Return [x, y] of the center of cell containing provided text 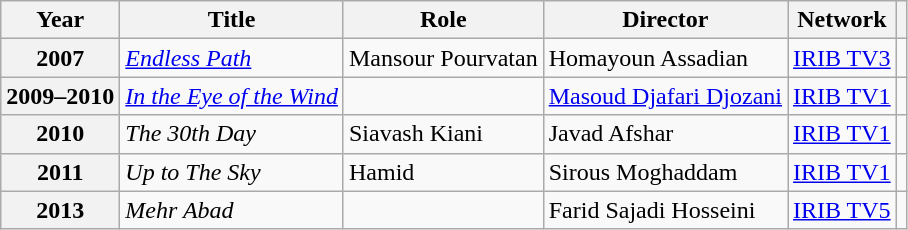
2007 [60, 58]
In the Eye of the Wind [232, 96]
IRIB TV3 [842, 58]
2013 [60, 210]
Endless Path [232, 58]
Mansour Pourvatan [443, 58]
Director [665, 20]
2011 [60, 172]
The 30th Day [232, 134]
Year [60, 20]
Sirous Moghaddam [665, 172]
Masoud Djafari Djozani [665, 96]
Up to The Sky [232, 172]
Siavash Kiani [443, 134]
Network [842, 20]
Title [232, 20]
Javad Afshar [665, 134]
Mehr Abad [232, 210]
2009–2010 [60, 96]
IRIB TV5 [842, 210]
Role [443, 20]
Farid Sajadi Hosseini [665, 210]
2010 [60, 134]
Hamid [443, 172]
Homayoun Assadian [665, 58]
